Search for the cell housing the specified text and yield its (x, y) center coordinate. 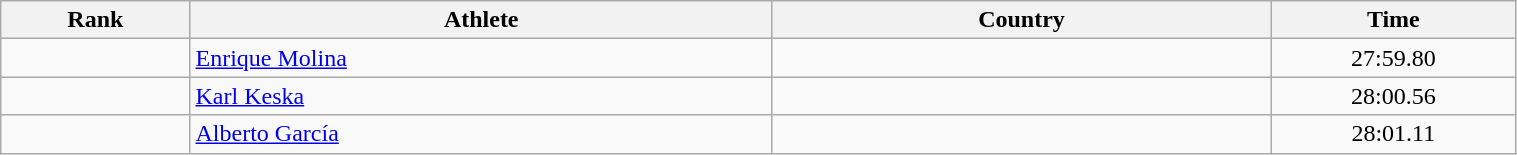
28:01.11 (1394, 134)
28:00.56 (1394, 96)
Alberto García (481, 134)
Athlete (481, 20)
Country (1021, 20)
Rank (96, 20)
27:59.80 (1394, 58)
Karl Keska (481, 96)
Enrique Molina (481, 58)
Time (1394, 20)
